Return [x, y] of the center of cell containing provided text 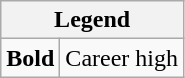
Legend [92, 20]
Career high [122, 58]
Bold [30, 58]
